Identify which cell holds the provided text, then report its [X, Y] central coordinate. 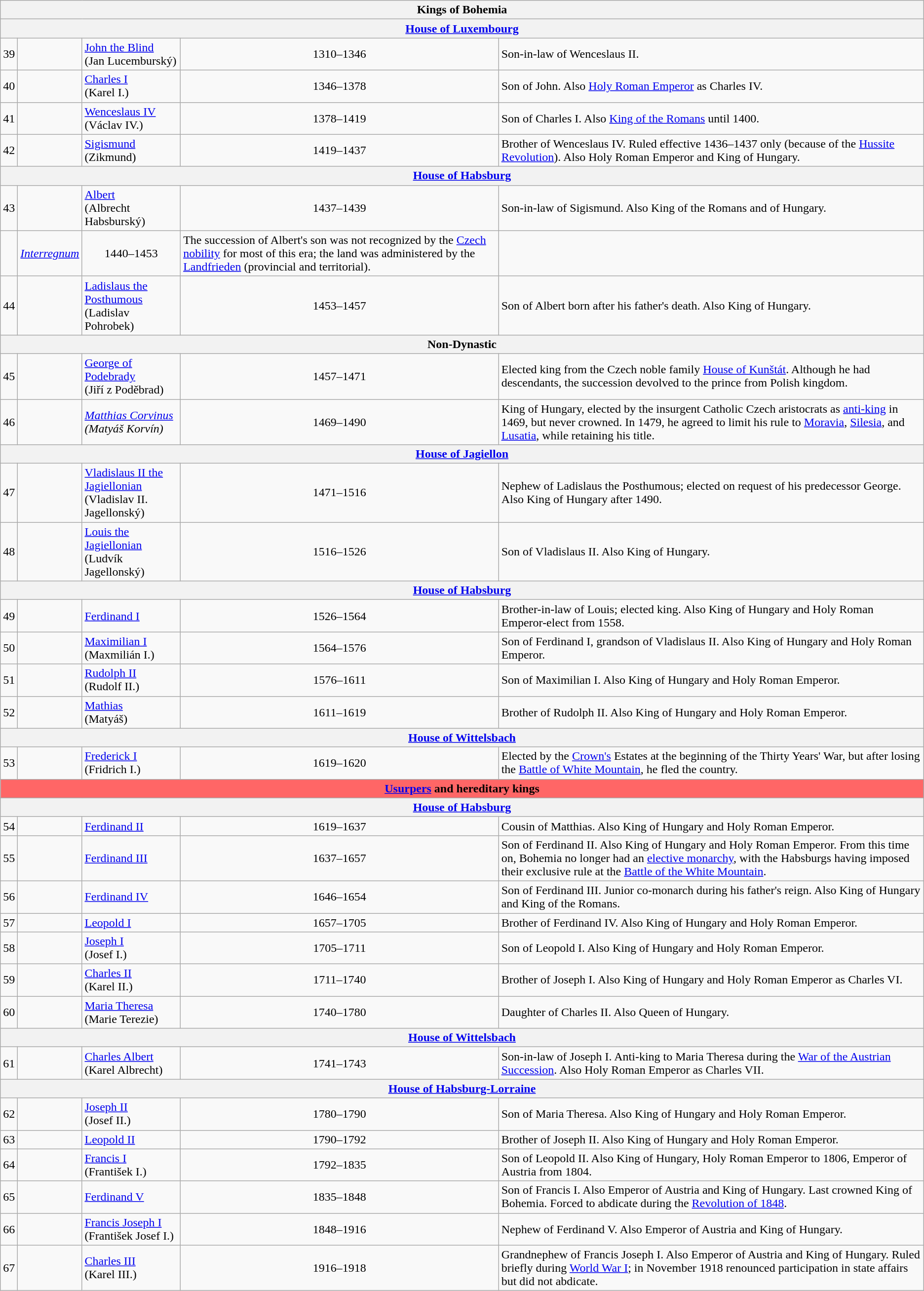
Ferdinand II [131, 826]
Interregnum [50, 253]
1469–1490 [340, 422]
Francis I(František I.) [131, 1165]
1346–1378 [340, 86]
Son of Leopold II. Also King of Hungary, Holy Roman Emperor to 1806, Emperor of Austria from 1804. [711, 1165]
Nephew of Ladislaus the Posthumous; elected on request of his predecessor George. Also King of Hungary after 1490. [711, 493]
61 [9, 1063]
1611–1619 [340, 712]
Maria Theresa(Marie Terezie) [131, 1012]
Leopold I [131, 923]
1780–1790 [340, 1114]
John the Blind(Jan Lucemburský) [131, 54]
1916–1918 [340, 1268]
Son of Albert born after his father's death. Also King of Hungary. [711, 305]
49 [9, 616]
Rudolph II(Rudolf II.) [131, 680]
52 [9, 712]
60 [9, 1012]
Charles II(Karel II.) [131, 980]
Albert(Albrecht Habsburský) [131, 208]
1741–1743 [340, 1063]
1835–1848 [340, 1197]
Elected king from the Czech noble family House of Kunštát. Although he had descendants, the succession devolved to the prince from Polish kingdom. [711, 376]
57 [9, 923]
Matthias Corvinus(Matyáš Korvín) [131, 422]
Daughter of Charles II. Also Queen of Hungary. [711, 1012]
1378–1419 [340, 118]
1471–1516 [340, 493]
66 [9, 1229]
Brother of Wenceslaus IV. Ruled effective 1436–1437 only (because of the Hussite Revolution). Also Holy Roman Emperor and King of Hungary. [711, 150]
Son of Maximilian I. Also King of Hungary and Holy Roman Emperor. [711, 680]
Son of Charles I. Also King of the Romans until 1400. [711, 118]
Charles Albert(Karel Albrecht) [131, 1063]
39 [9, 54]
George of Podebrady(Jiří z Poděbrad) [131, 376]
53 [9, 763]
1526–1564 [340, 616]
67 [9, 1268]
1516–1526 [340, 552]
Charles III(Karel III.) [131, 1268]
48 [9, 552]
1310–1346 [340, 54]
Elected by the Crown's Estates at the beginning of the Thirty Years' War, but after losing the Battle of White Mountain, he fled the country. [711, 763]
House of Jagiellon [462, 454]
1453–1457 [340, 305]
1419–1437 [340, 150]
Son of Vladislaus II. Also King of Hungary. [711, 552]
Ferdinand V [131, 1197]
1705–1711 [340, 948]
Brother of Rudolph II. Also King of Hungary and Holy Roman Emperor. [711, 712]
42 [9, 150]
58 [9, 948]
Son-in-law of Joseph I. Anti-king to Maria Theresa during the War of the Austrian Succession. Also Holy Roman Emperor as Charles VII. [711, 1063]
Non-Dynastic [462, 344]
43 [9, 208]
Son of Francis I. Also Emperor of Austria and King of Hungary. Last crowned King of Bohemia. Forced to abdicate during the Revolution of 1848. [711, 1197]
1564–1576 [340, 648]
1637–1657 [340, 858]
63 [9, 1139]
1711–1740 [340, 980]
1440–1453 [131, 253]
Ferdinand III [131, 858]
45 [9, 376]
Son-in-law of Wenceslaus II. [711, 54]
40 [9, 86]
46 [9, 422]
Ladislaus the Posthumous(Ladislav Pohrobek) [131, 305]
1437–1439 [340, 208]
1848–1916 [340, 1229]
Ferdinand IV [131, 897]
50 [9, 648]
1619–1637 [340, 826]
65 [9, 1197]
Maximilian I(Maxmilián I.) [131, 648]
41 [9, 118]
1646–1654 [340, 897]
1657–1705 [340, 923]
House of Habsburg-Lorraine [462, 1089]
47 [9, 493]
Charles I(Karel I.) [131, 86]
Brother-in-law of Louis; elected king. Also King of Hungary and Holy Roman Emperor-elect from 1558. [711, 616]
Son-in-law of Sigismund. Also King of the Romans and of Hungary. [711, 208]
Joseph I(Josef I.) [131, 948]
Louis the Jagiellonian(Ludvík Jagellonský) [131, 552]
1790–1792 [340, 1139]
Son of John. Also Holy Roman Emperor as Charles IV. [711, 86]
Brother of Joseph II. Also King of Hungary and Holy Roman Emperor. [711, 1139]
Brother of Joseph I. Also King of Hungary and Holy Roman Emperor as Charles VI. [711, 980]
Kings of Bohemia [462, 10]
Son of Ferdinand I, grandson of Vladislaus II. Also King of Hungary and Holy Roman Emperor. [711, 648]
Son of Leopold I. Also King of Hungary and Holy Roman Emperor. [711, 948]
1576–1611 [340, 680]
54 [9, 826]
1457–1471 [340, 376]
Leopold II [131, 1139]
Brother of Ferdinand IV. Also King of Hungary and Holy Roman Emperor. [711, 923]
Cousin of Matthias. Also King of Hungary and Holy Roman Emperor. [711, 826]
62 [9, 1114]
House of Luxembourg [462, 29]
1619–1620 [340, 763]
Son of Maria Theresa. Also King of Hungary and Holy Roman Emperor. [711, 1114]
Ferdinand I [131, 616]
Vladislaus II the Jagiellonian(Vladislav II. Jagellonský) [131, 493]
1740–1780 [340, 1012]
Mathias(Matyáš) [131, 712]
Sigismund(Zikmund) [131, 150]
Nephew of Ferdinand V. Also Emperor of Austria and King of Hungary. [711, 1229]
Frederick I(Fridrich I.) [131, 763]
56 [9, 897]
Son of Ferdinand III. Junior co-monarch during his father's reign. Also King of Hungary and King of the Romans. [711, 897]
Wenceslaus IV(Václav IV.) [131, 118]
Joseph II(Josef II.) [131, 1114]
55 [9, 858]
1792–1835 [340, 1165]
59 [9, 980]
44 [9, 305]
51 [9, 680]
Francis Joseph I(František Josef I.) [131, 1229]
64 [9, 1165]
Usurpers and hereditary kings [462, 788]
